From the cell containing the given text, extract its center point as [X, Y] coordinate. 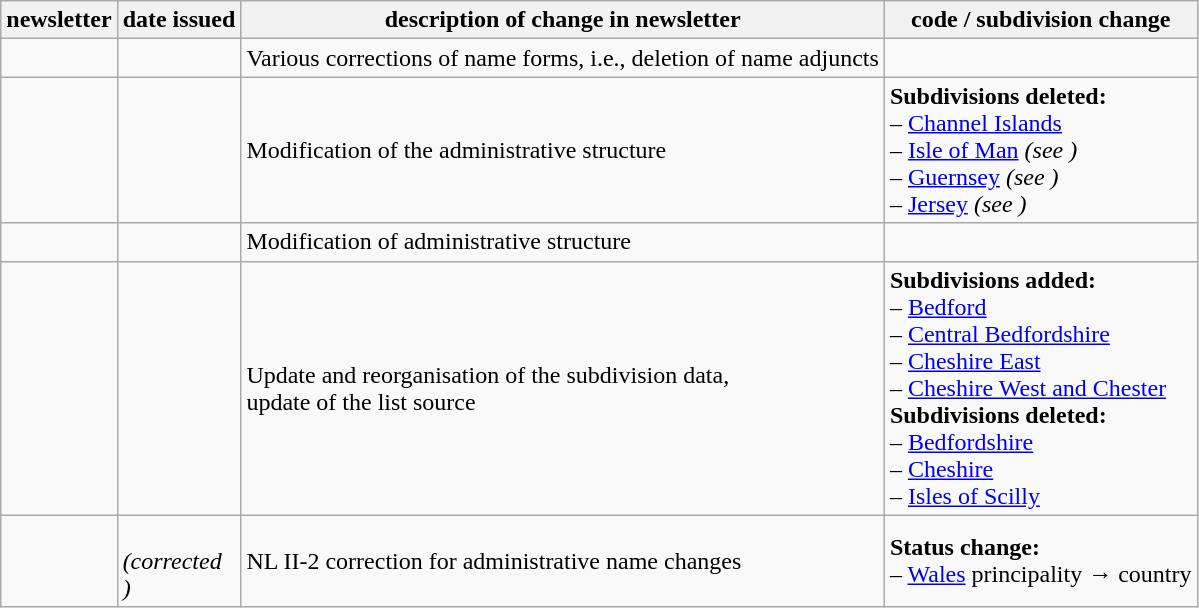
code / subdivision change [1040, 20]
Various corrections of name forms, i.e., deletion of name adjuncts [563, 58]
Subdivisions deleted: – Channel Islands – Isle of Man (see ) – Guernsey (see ) – Jersey (see ) [1040, 150]
newsletter [59, 20]
(corrected) [179, 561]
Update and reorganisation of the subdivision data,update of the list source [563, 388]
NL II-2 correction for administrative name changes [563, 561]
Status change: – Wales principality → country [1040, 561]
date issued [179, 20]
Modification of the administrative structure [563, 150]
description of change in newsletter [563, 20]
Modification of administrative structure [563, 242]
